Return the [X, Y] coordinate for the center point of the cell that contains the specified text.  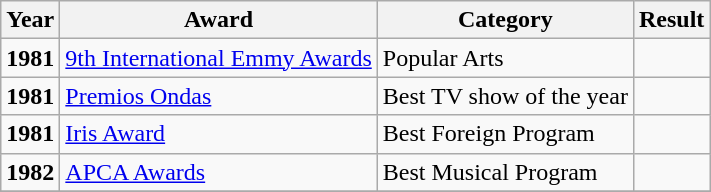
9th International Emmy Awards [218, 58]
Best Musical Program [505, 172]
Award [218, 20]
Best TV show of the year [505, 96]
Result [671, 20]
Best Foreign Program [505, 134]
Category [505, 20]
Iris Award [218, 134]
Premios Ondas [218, 96]
APCA Awards [218, 172]
Year [30, 20]
1982 [30, 172]
Popular Arts [505, 58]
